Capture the cell that displays the provided text and extract its (X, Y) central coordinate. 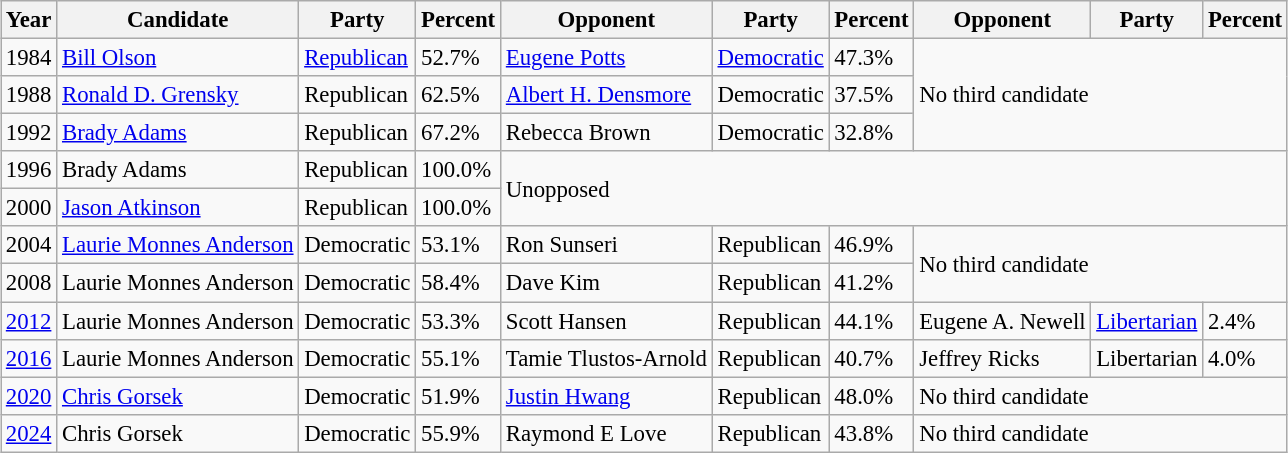
2020 (29, 396)
47.3% (872, 57)
Unopposed (894, 188)
Dave Kim (607, 283)
2.4% (1246, 321)
44.1% (872, 321)
53.3% (458, 321)
58.4% (458, 283)
Eugene Potts (607, 57)
Bill Olson (178, 57)
53.1% (458, 245)
Ronald D. Grensky (178, 95)
Year (29, 20)
51.9% (458, 396)
Rebecca Brown (607, 133)
1984 (29, 57)
4.0% (1246, 358)
40.7% (872, 358)
2000 (29, 208)
67.2% (458, 133)
55.9% (458, 433)
46.9% (872, 245)
41.2% (872, 283)
62.5% (458, 95)
Scott Hansen (607, 321)
Justin Hwang (607, 396)
Jeffrey Ricks (1002, 358)
48.0% (872, 396)
Eugene A. Newell (1002, 321)
Candidate (178, 20)
1996 (29, 170)
1992 (29, 133)
Albert H. Densmore (607, 95)
52.7% (458, 57)
2008 (29, 283)
2012 (29, 321)
37.5% (872, 95)
2024 (29, 433)
2004 (29, 245)
2016 (29, 358)
Jason Atkinson (178, 208)
55.1% (458, 358)
Raymond E Love (607, 433)
Tamie Tlustos-Arnold (607, 358)
43.8% (872, 433)
1988 (29, 95)
32.8% (872, 133)
Ron Sunseri (607, 245)
